Find where the given text appears and provide that cell's center as (x, y) coordinate. 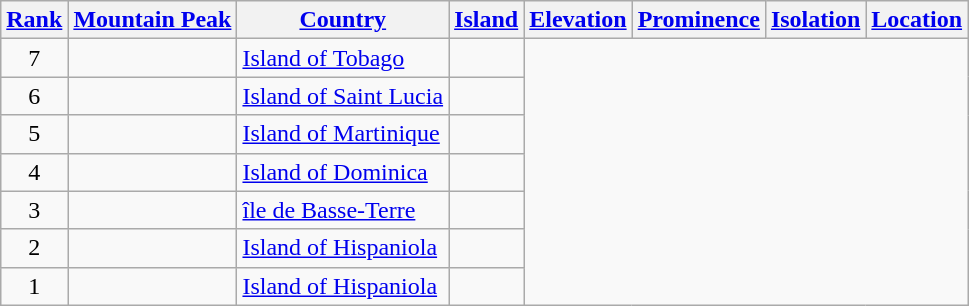
6 (34, 96)
Prominence (698, 20)
4 (34, 172)
3 (34, 210)
7 (34, 58)
5 (34, 134)
Elevation (578, 20)
Island of Saint Lucia (343, 96)
Island of Tobago (343, 58)
Island (486, 20)
Island of Dominica (343, 172)
Island of Martinique (343, 134)
île de Basse-Terre (343, 210)
Rank (34, 20)
2 (34, 248)
Mountain Peak (152, 20)
1 (34, 286)
Isolation (815, 20)
Location (917, 20)
Country (343, 20)
